Return [X, Y] of the center of cell containing provided text 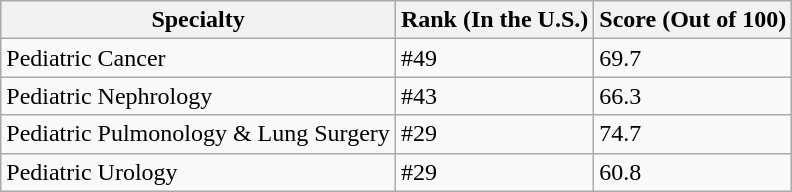
Pediatric Urology [198, 172]
Pediatric Pulmonology & Lung Surgery [198, 134]
Pediatric Cancer [198, 58]
Score (Out of 100) [693, 20]
74.7 [693, 134]
#43 [494, 96]
Pediatric Nephrology [198, 96]
69.7 [693, 58]
66.3 [693, 96]
Specialty [198, 20]
Rank (In the U.S.) [494, 20]
#49 [494, 58]
60.8 [693, 172]
